Output the [x, y] coordinate of the center of the cell containing the given text.  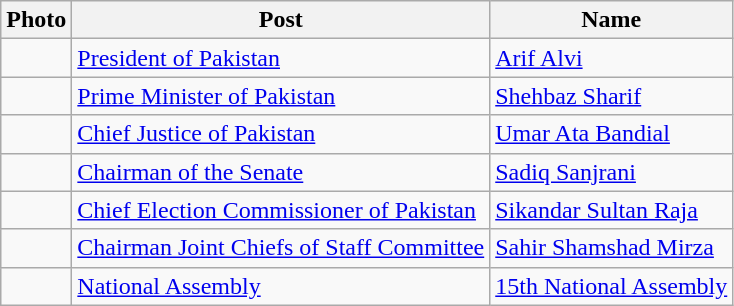
Photo [36, 20]
Chairman Joint Chiefs of Staff Committee [281, 248]
President of Pakistan [281, 58]
Chief Election Commissioner of Pakistan [281, 210]
Sikandar Sultan Raja [612, 210]
Name [612, 20]
Sadiq Sanjrani [612, 172]
Shehbaz Sharif [612, 96]
Sahir Shamshad Mirza [612, 248]
Arif Alvi [612, 58]
Prime Minister of Pakistan [281, 96]
15th National Assembly [612, 286]
Chairman of the Senate [281, 172]
Chief Justice of Pakistan [281, 134]
Post [281, 20]
Umar Ata Bandial [612, 134]
National Assembly [281, 286]
